Identify which cell holds the provided text, then report its (x, y) central coordinate. 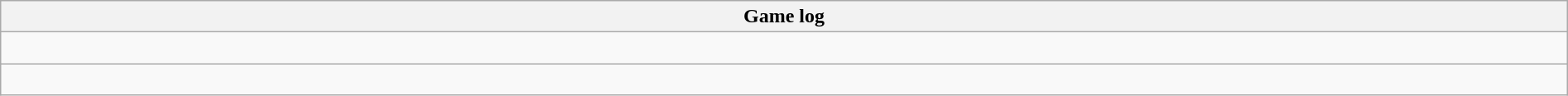
Game log (784, 17)
